Capture the cell that displays the provided text and extract its (x, y) central coordinate. 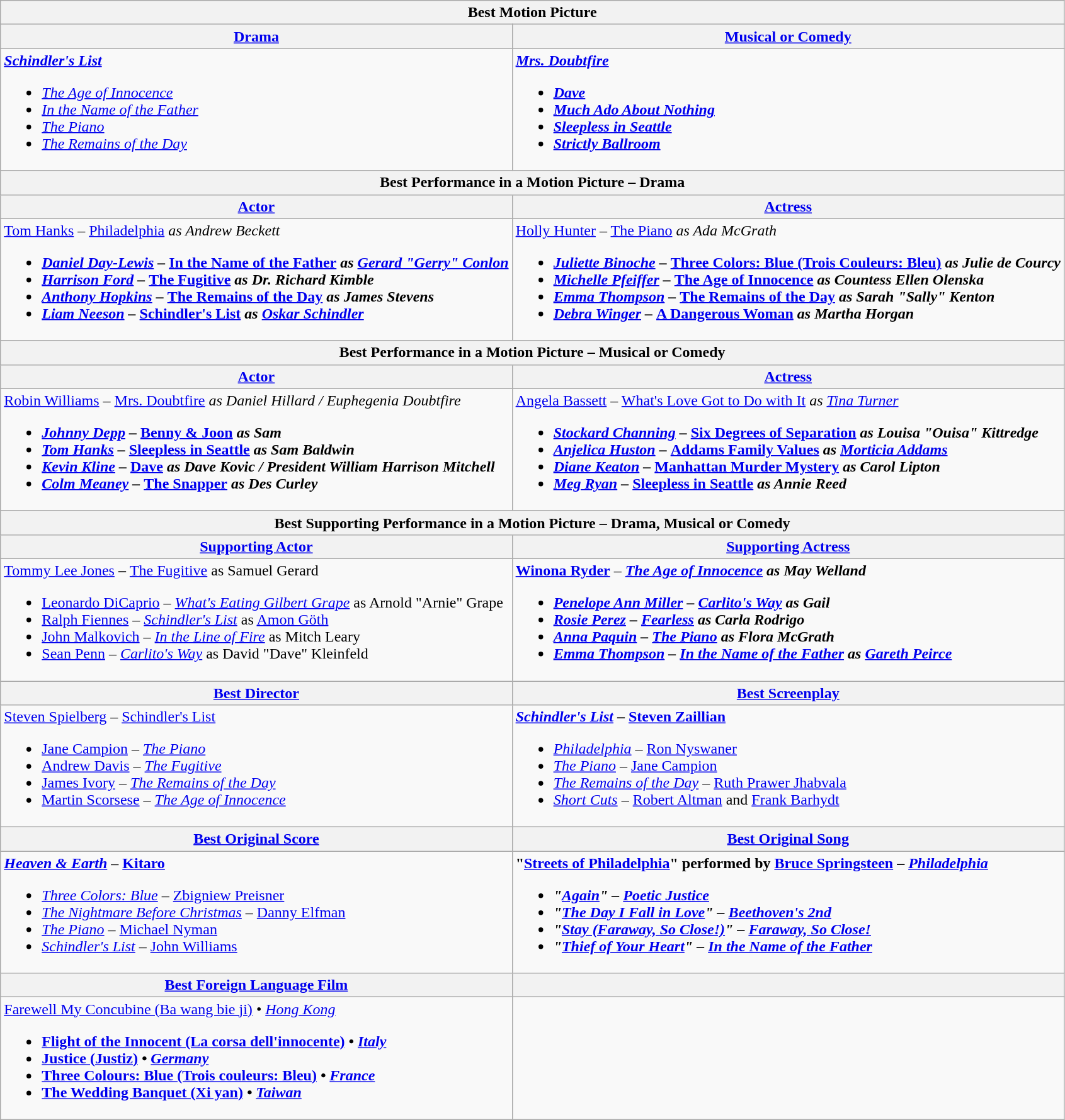
Musical or Comedy (788, 37)
Best Supporting Performance in a Motion Picture – Drama, Musical or Comedy (533, 523)
Drama (256, 37)
Supporting Actress (788, 546)
Best Motion Picture (533, 13)
Schindler's ListThe Age of InnocenceIn the Name of the FatherThe PianoThe Remains of the Day (256, 110)
Best Screenplay (788, 693)
Best Original Song (788, 839)
Best Original Score (256, 839)
Supporting Actor (256, 546)
Best Performance in a Motion Picture – Musical or Comedy (533, 353)
Best Foreign Language Film (256, 985)
Best Performance in a Motion Picture – Drama (533, 183)
Best Director (256, 693)
Mrs. DoubtfireDaveMuch Ado About NothingSleepless in SeattleStrictly Ballroom (788, 110)
